Output the (x, y) coordinate of the center of the cell containing the given text.  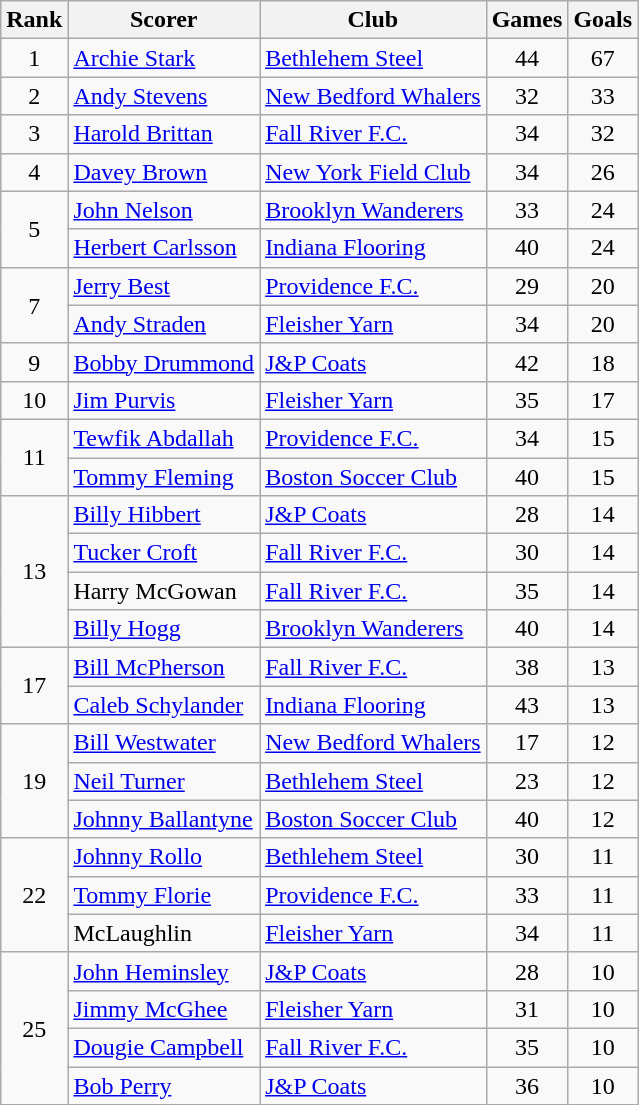
Dougie Campbell (164, 1047)
Bill McPherson (164, 667)
Bob Perry (164, 1085)
Games (527, 20)
Jerry Best (164, 286)
Goals (603, 20)
Jimmy McGhee (164, 1009)
2 (34, 96)
36 (527, 1085)
McLaughlin (164, 933)
Johnny Ballantyne (164, 819)
Billy Hogg (164, 629)
Club (374, 20)
Billy Hibbert (164, 515)
43 (527, 705)
Tewfik Abdallah (164, 438)
Archie Stark (164, 58)
25 (34, 1028)
Bill Westwater (164, 743)
31 (527, 1009)
Johnny Rollo (164, 857)
5 (34, 229)
44 (527, 58)
Caleb Schylander (164, 705)
9 (34, 362)
38 (527, 667)
Andy Straden (164, 324)
23 (527, 781)
Neil Turner (164, 781)
22 (34, 895)
26 (603, 172)
Herbert Carlsson (164, 248)
3 (34, 134)
42 (527, 362)
4 (34, 172)
Tommy Fleming (164, 477)
Scorer (164, 20)
7 (34, 305)
Harold Brittan (164, 134)
Jim Purvis (164, 400)
Davey Brown (164, 172)
18 (603, 362)
29 (527, 286)
Rank (34, 20)
Bobby Drummond (164, 362)
Tommy Florie (164, 895)
Andy Stevens (164, 96)
Tucker Croft (164, 553)
New York Field Club (374, 172)
19 (34, 781)
John Heminsley (164, 971)
John Nelson (164, 210)
Harry McGowan (164, 591)
1 (34, 58)
67 (603, 58)
